Provide the [X, Y] coordinate of the cell's center where the given text is located.  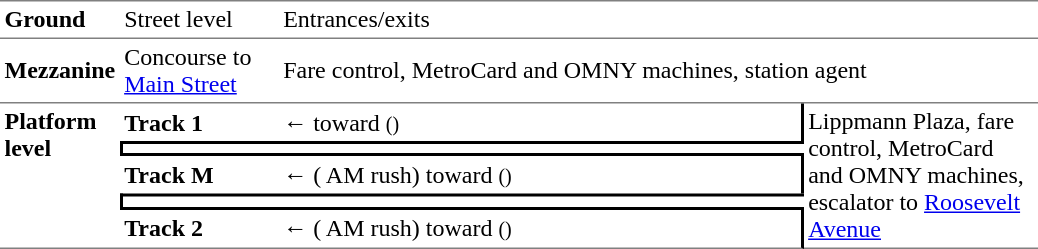
Street level [200, 19]
Track 2 [200, 230]
Mezzanine [60, 71]
Track M [200, 176]
← toward () [542, 123]
Concourse to Main Street [200, 71]
Fare control, MetroCard and OMNY machines, station agent [658, 71]
Entrances/exits [658, 19]
Ground [60, 19]
Track 1 [200, 123]
